Find where the given text appears and provide that cell's center as (x, y) coordinate. 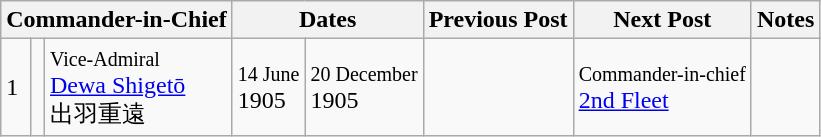
Vice-AdmiralDewa Shigetō出羽重遠 (139, 88)
Commander-in-chief2nd Fleet (662, 88)
Next Post (662, 20)
Previous Post (498, 20)
Notes (785, 20)
Commander-in-Chief (116, 20)
Dates (328, 20)
14 June1905 (268, 88)
1 (16, 88)
20 December1905 (364, 88)
